Extract the [x, y] coordinate from the center of the cell holding the provided text.  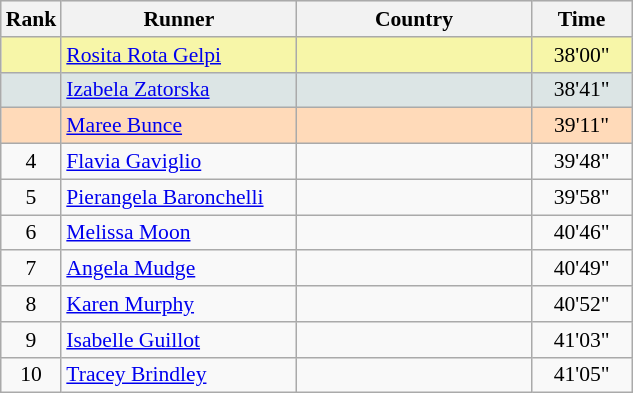
Rosita Rota Gelpi [178, 55]
Time [582, 19]
Karen Murphy [178, 304]
6 [32, 233]
40'46" [582, 233]
39'11" [582, 126]
Flavia Gaviglio [178, 162]
Maree Bunce [178, 126]
Tracey Brindley [178, 375]
40'49" [582, 269]
Runner [178, 19]
Izabela Zatorska [178, 90]
Country [414, 19]
39'48" [582, 162]
Melissa Moon [178, 233]
Pierangela Baronchelli [178, 197]
39'58" [582, 197]
41'05" [582, 375]
Rank [32, 19]
Isabelle Guillot [178, 340]
Angela Mudge [178, 269]
7 [32, 269]
9 [32, 340]
41'03" [582, 340]
10 [32, 375]
40'52" [582, 304]
4 [32, 162]
5 [32, 197]
8 [32, 304]
38'00" [582, 55]
38'41" [582, 90]
